Determine the (X, Y) coordinate at the center of the cell enclosing the given text.  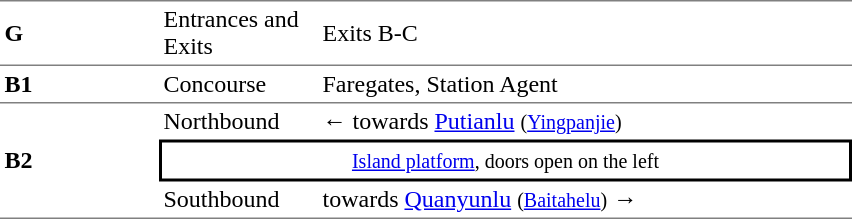
B1 (80, 85)
Entrances and Exits (238, 33)
G (80, 33)
Faregates, Station Agent (585, 85)
← towards Putianlu (Yingpanjie) (585, 122)
Northbound (238, 122)
Exits B-C (585, 33)
Island platform, doors open on the left (506, 161)
Concourse (238, 85)
